Return the (x, y) coordinate for the center point of the cell that contains the specified text.  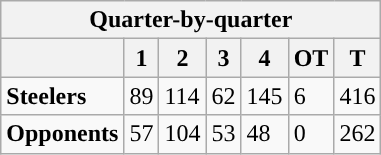
T (358, 58)
Steelers (62, 96)
104 (182, 134)
53 (224, 134)
89 (142, 96)
Opponents (62, 134)
6 (311, 96)
114 (182, 96)
57 (142, 134)
416 (358, 96)
1 (142, 58)
62 (224, 96)
2 (182, 58)
262 (358, 134)
Quarter-by-quarter (191, 20)
0 (311, 134)
4 (264, 58)
OT (311, 58)
48 (264, 134)
3 (224, 58)
145 (264, 96)
